Identify which cell holds the provided text, then report its (x, y) central coordinate. 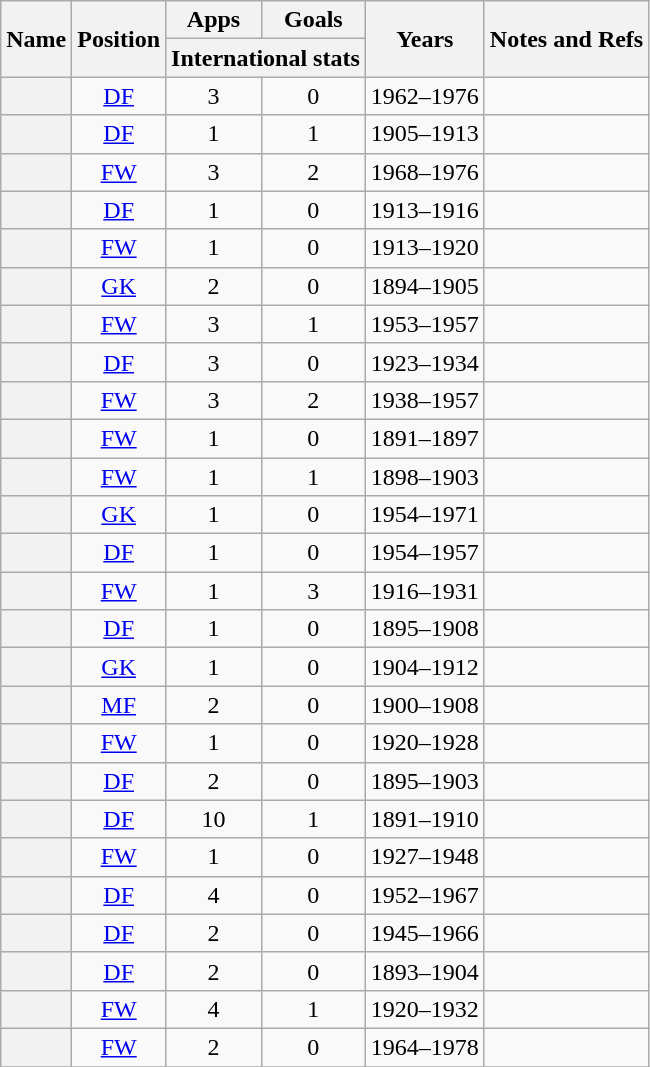
1954–1957 (424, 553)
1913–1920 (424, 248)
Years (424, 39)
1954–1971 (424, 515)
Goals (313, 20)
1898–1903 (424, 477)
Apps (214, 20)
1920–1932 (424, 1009)
10 (214, 819)
1923–1934 (424, 362)
1891–1910 (424, 819)
1894–1905 (424, 286)
1904–1912 (424, 667)
1905–1913 (424, 134)
1953–1957 (424, 324)
1893–1904 (424, 971)
1962–1976 (424, 96)
1952–1967 (424, 895)
Notes and Refs (566, 39)
1900–1908 (424, 705)
1916–1931 (424, 591)
1895–1908 (424, 629)
Position (119, 39)
Name (36, 39)
1895–1903 (424, 781)
1938–1957 (424, 400)
1927–1948 (424, 857)
MF (119, 705)
International stats (266, 58)
1920–1928 (424, 743)
1968–1976 (424, 172)
1891–1897 (424, 438)
1964–1978 (424, 1047)
1945–1966 (424, 933)
1913–1916 (424, 210)
